Detect which cell encompasses the target text, then output its (x, y) center coordinate. 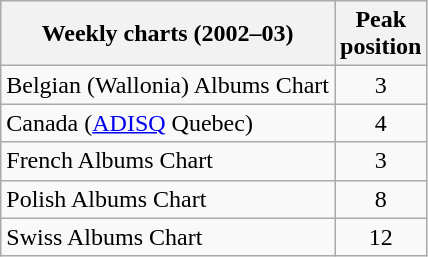
Canada (ADISQ Quebec) (168, 123)
Peakposition (380, 34)
Belgian (Wallonia) Albums Chart (168, 85)
Swiss Albums Chart (168, 237)
8 (380, 199)
Polish Albums Chart (168, 199)
French Albums Chart (168, 161)
12 (380, 237)
Weekly charts (2002–03) (168, 34)
4 (380, 123)
